Scan for the cell matching the given text and deliver its [x, y] coordinate at center. 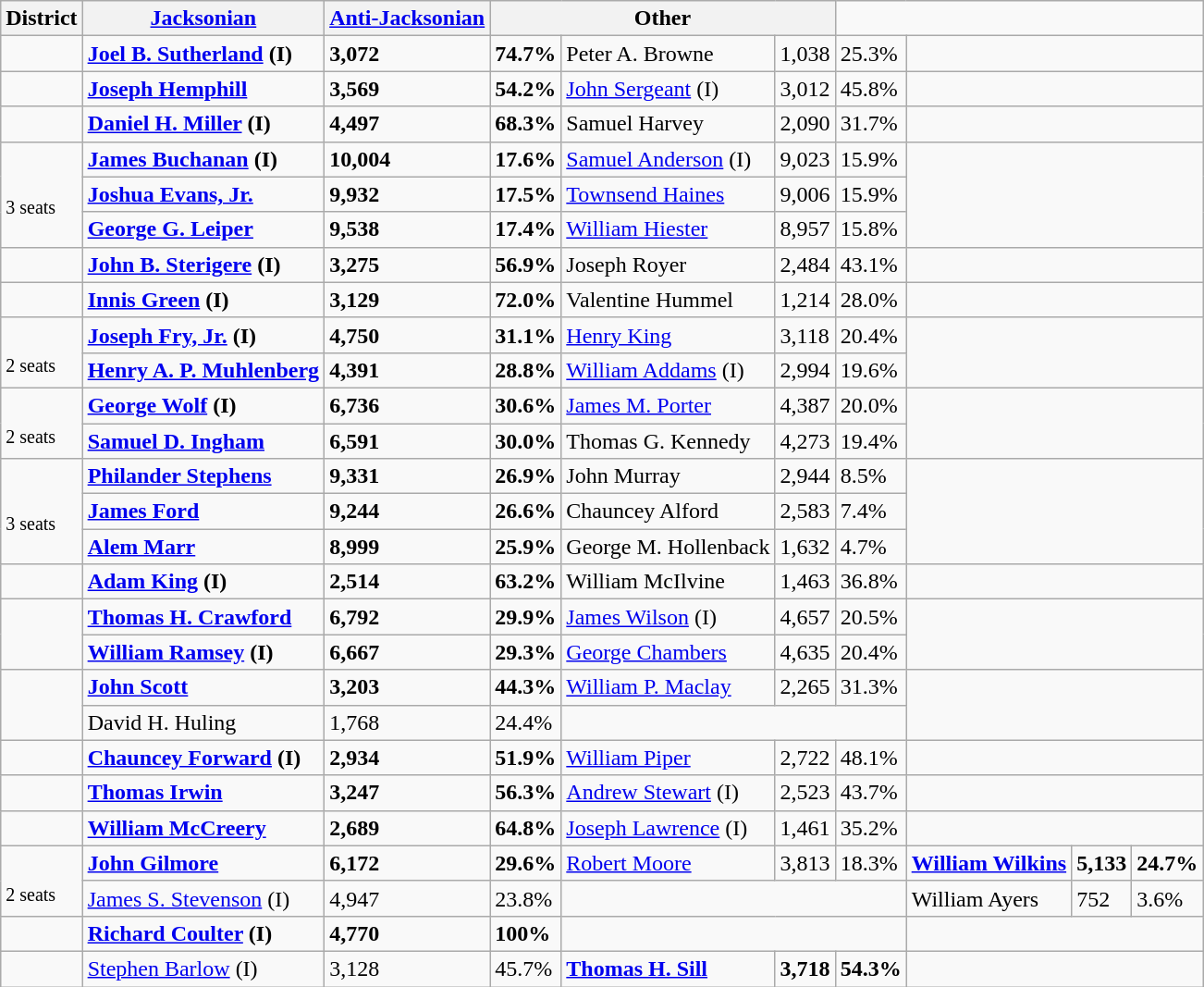
Joel B. Sutherland (I) [203, 54]
John B. Sterigere (I) [203, 265]
43.1% [871, 265]
William Wilkins [989, 863]
William McIlvine [668, 582]
26.9% [525, 476]
Adam King (I) [203, 582]
Henry King [668, 335]
3,118 [805, 335]
20.5% [871, 617]
29.3% [525, 652]
25.9% [525, 547]
6,591 [407, 441]
James Buchanan (I) [203, 159]
1,632 [805, 547]
William P. Maclay [668, 687]
Other [662, 19]
Joseph Fry, Jr. (I) [203, 335]
9,538 [407, 229]
James S. Stevenson (I) [203, 898]
Peter A. Browne [668, 54]
24.7% [1167, 863]
3,813 [805, 863]
Samuel D. Ingham [203, 441]
James M. Porter [668, 405]
Samuel Anderson (I) [668, 159]
4,497 [407, 124]
4,750 [407, 335]
James Wilson (I) [668, 617]
George Chambers [668, 652]
74.7% [525, 54]
3,203 [407, 687]
45.8% [871, 89]
25.3% [871, 54]
18.3% [871, 863]
3,569 [407, 89]
17.6% [525, 159]
8,999 [407, 547]
36.8% [871, 582]
3,129 [407, 300]
2,722 [805, 758]
Samuel Harvey [668, 124]
9,006 [805, 194]
72.0% [525, 300]
1,768 [407, 722]
David H. Huling [203, 722]
Joshua Evans, Jr. [203, 194]
8.5% [871, 476]
19.6% [871, 370]
Daniel H. Miller (I) [203, 124]
Joseph Royer [668, 265]
56.9% [525, 265]
4,635 [805, 652]
Anti-Jacksonian [407, 19]
George M. Hollenback [668, 547]
Thomas G. Kennedy [668, 441]
Thomas H. Sill [668, 968]
29.6% [525, 863]
6,667 [407, 652]
31.3% [871, 687]
2,994 [805, 370]
4,657 [805, 617]
Thomas H. Crawford [203, 617]
2,265 [805, 687]
1,214 [805, 300]
9,244 [407, 512]
4,947 [407, 898]
20.0% [871, 405]
15.8% [871, 229]
29.9% [525, 617]
Stephen Barlow (I) [203, 968]
3,718 [805, 968]
William Addams (I) [668, 370]
Richard Coulter (I) [203, 933]
30.6% [525, 405]
Robert Moore [668, 863]
2,583 [805, 512]
William Piper [668, 758]
3.6% [1167, 898]
2,090 [805, 124]
Philander Stephens [203, 476]
9,932 [407, 194]
John Scott [203, 687]
William Ramsey (I) [203, 652]
2,514 [407, 582]
2,523 [805, 793]
68.3% [525, 124]
64.8% [525, 828]
24.4% [525, 722]
44.3% [525, 687]
3,275 [407, 265]
1,463 [805, 582]
2,484 [805, 265]
4,273 [805, 441]
43.7% [871, 793]
51.9% [525, 758]
Andrew Stewart (I) [668, 793]
Alem Marr [203, 547]
3,012 [805, 89]
George Wolf (I) [203, 405]
9,023 [805, 159]
4,770 [407, 933]
4,391 [407, 370]
10,004 [407, 159]
31.1% [525, 335]
30.0% [525, 441]
45.7% [525, 968]
Chauncey Forward (I) [203, 758]
17.4% [525, 229]
17.5% [525, 194]
William Hiester [668, 229]
8,957 [805, 229]
9,331 [407, 476]
26.6% [525, 512]
28.0% [871, 300]
19.4% [871, 441]
Townsend Haines [668, 194]
4.7% [871, 547]
William Ayers [989, 898]
48.1% [871, 758]
1,038 [805, 54]
100% [525, 933]
William McCreery [203, 828]
Henry A. P. Muhlenberg [203, 370]
Chauncey Alford [668, 512]
752 [1102, 898]
Innis Green (I) [203, 300]
James Ford [203, 512]
3,072 [407, 54]
Thomas Irwin [203, 793]
George G. Leiper [203, 229]
2,944 [805, 476]
54.3% [871, 968]
6,792 [407, 617]
3,128 [407, 968]
6,172 [407, 863]
Joseph Lawrence (I) [668, 828]
Jacksonian [203, 19]
Valentine Hummel [668, 300]
John Murray [668, 476]
7.4% [871, 512]
John Sergeant (I) [668, 89]
4,387 [805, 405]
35.2% [871, 828]
28.8% [525, 370]
3,247 [407, 793]
5,133 [1102, 863]
Joseph Hemphill [203, 89]
63.2% [525, 582]
John Gilmore [203, 863]
54.2% [525, 89]
1,461 [805, 828]
23.8% [525, 898]
56.3% [525, 793]
District [42, 19]
2,934 [407, 758]
31.7% [871, 124]
2,689 [407, 828]
6,736 [407, 405]
